Find where the given text appears and provide that cell's center as (x, y) coordinate. 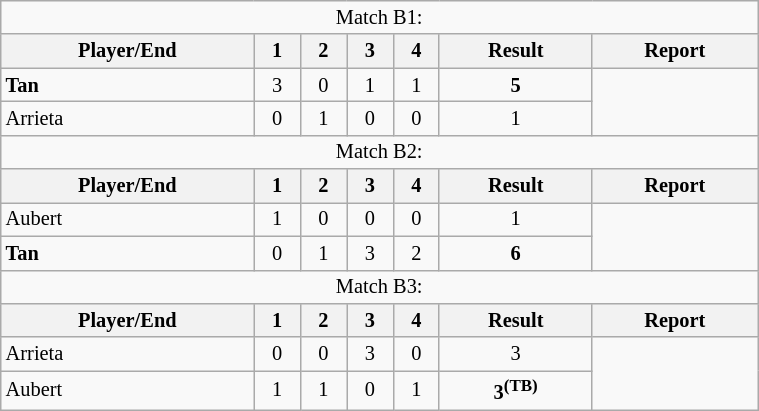
Match B2: (380, 152)
Match B3: (380, 287)
5 (515, 85)
3(TB) (515, 390)
Match B1: (380, 17)
6 (515, 253)
